Return the [x, y] coordinate for the center point of the cell that contains the specified text.  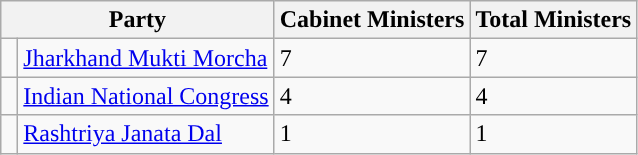
Indian National Congress [146, 96]
Total Ministers [554, 20]
Rashtriya Janata Dal [146, 134]
Party [138, 20]
Jharkhand Mukti Morcha [146, 58]
Cabinet Ministers [372, 20]
